For the text-containing cell, return its midpoint in [X, Y] coordinate format. 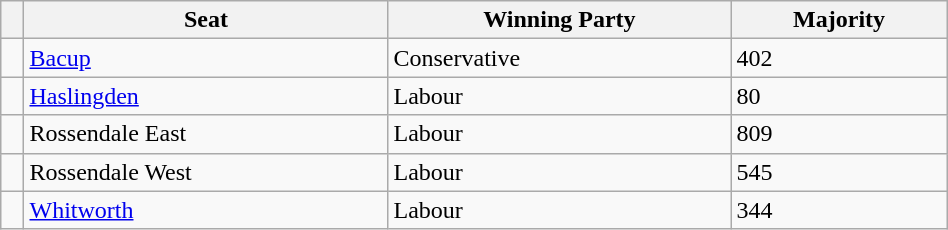
809 [839, 134]
344 [839, 210]
Rossendale East [206, 134]
402 [839, 58]
Whitworth [206, 210]
545 [839, 172]
Haslingden [206, 96]
Winning Party [560, 20]
Bacup [206, 58]
Majority [839, 20]
80 [839, 96]
Conservative [560, 58]
Rossendale West [206, 172]
Seat [206, 20]
